Return the [X, Y] coordinate for the center point of the cell that contains the specified text.  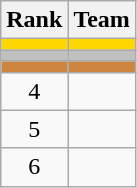
4 [34, 91]
Team [102, 20]
5 [34, 129]
6 [34, 167]
Rank [34, 20]
